Locate the cell with the specified text and output its (X, Y) center coordinate. 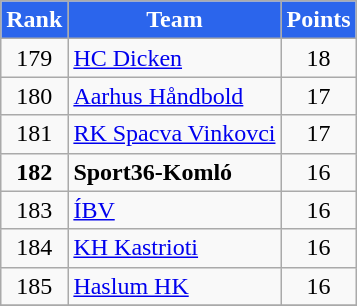
180 (34, 96)
Rank (34, 20)
184 (34, 248)
185 (34, 286)
KH Kastrioti (174, 248)
RK Spacva Vinkovci (174, 134)
HC Dicken (174, 58)
181 (34, 134)
Sport36-Komló (174, 172)
Aarhus Håndbold (174, 96)
ÍBV (174, 210)
Haslum HK (174, 286)
Team (174, 20)
Points (318, 20)
18 (318, 58)
183 (34, 210)
179 (34, 58)
182 (34, 172)
